Pinpoint the cell where the given text exists, returning its [X, Y] midpoint coordinate. 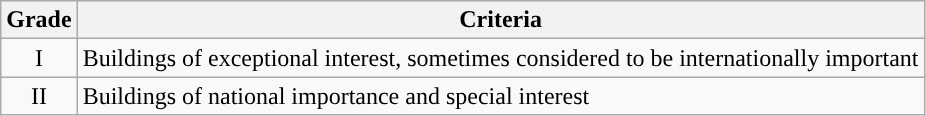
II [39, 96]
Buildings of national importance and special interest [500, 96]
I [39, 58]
Grade [39, 20]
Buildings of exceptional interest, sometimes considered to be internationally important [500, 58]
Criteria [500, 20]
